Output the [x, y] coordinate of the center of the cell containing the given text.  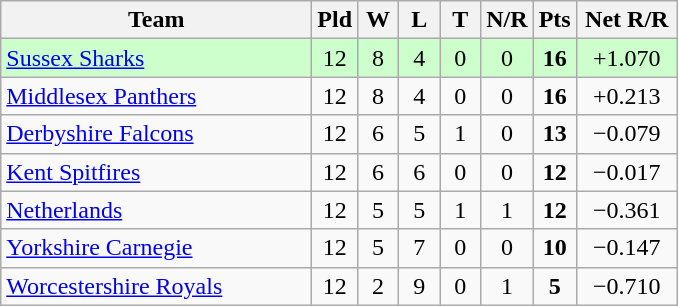
Worcestershire Royals [156, 286]
−0.017 [626, 172]
Team [156, 20]
Middlesex Panthers [156, 96]
−0.147 [626, 248]
Netherlands [156, 210]
+1.070 [626, 58]
−0.710 [626, 286]
−0.361 [626, 210]
10 [554, 248]
2 [378, 286]
Pts [554, 20]
−0.079 [626, 134]
Derbyshire Falcons [156, 134]
L [420, 20]
T [460, 20]
9 [420, 286]
Kent Spitfires [156, 172]
+0.213 [626, 96]
Net R/R [626, 20]
13 [554, 134]
W [378, 20]
7 [420, 248]
Pld [335, 20]
Yorkshire Carnegie [156, 248]
N/R [507, 20]
Sussex Sharks [156, 58]
